Determine the [X, Y] coordinate at the center of the cell enclosing the given text.  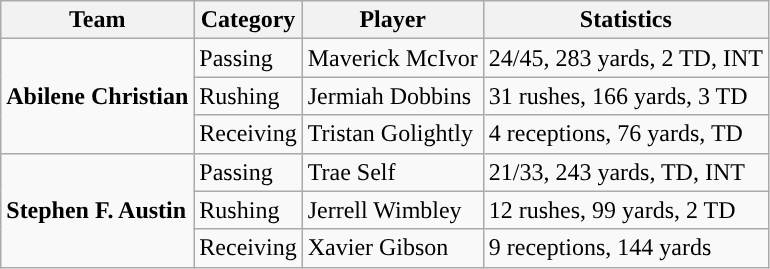
24/45, 283 yards, 2 TD, INT [626, 58]
9 receptions, 144 yards [626, 248]
31 rushes, 166 yards, 3 TD [626, 96]
12 rushes, 99 yards, 2 TD [626, 210]
Maverick McIvor [392, 58]
4 receptions, 76 yards, TD [626, 134]
Statistics [626, 20]
Trae Self [392, 172]
Abilene Christian [98, 96]
Jerrell Wimbley [392, 210]
Xavier Gibson [392, 248]
Category [248, 20]
Stephen F. Austin [98, 210]
21/33, 243 yards, TD, INT [626, 172]
Tristan Golightly [392, 134]
Jermiah Dobbins [392, 96]
Player [392, 20]
Team [98, 20]
